Provide the (x, y) coordinate of the cell's center where the given text is located.  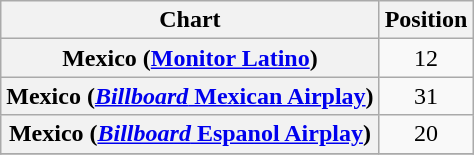
20 (426, 134)
Mexico (Billboard Mexican Airplay) (190, 96)
Position (426, 20)
12 (426, 58)
Mexico (Billboard Espanol Airplay) (190, 134)
Chart (190, 20)
31 (426, 96)
Mexico (Monitor Latino) (190, 58)
